Extract the (x, y) coordinate from the center of the cell holding the provided text.  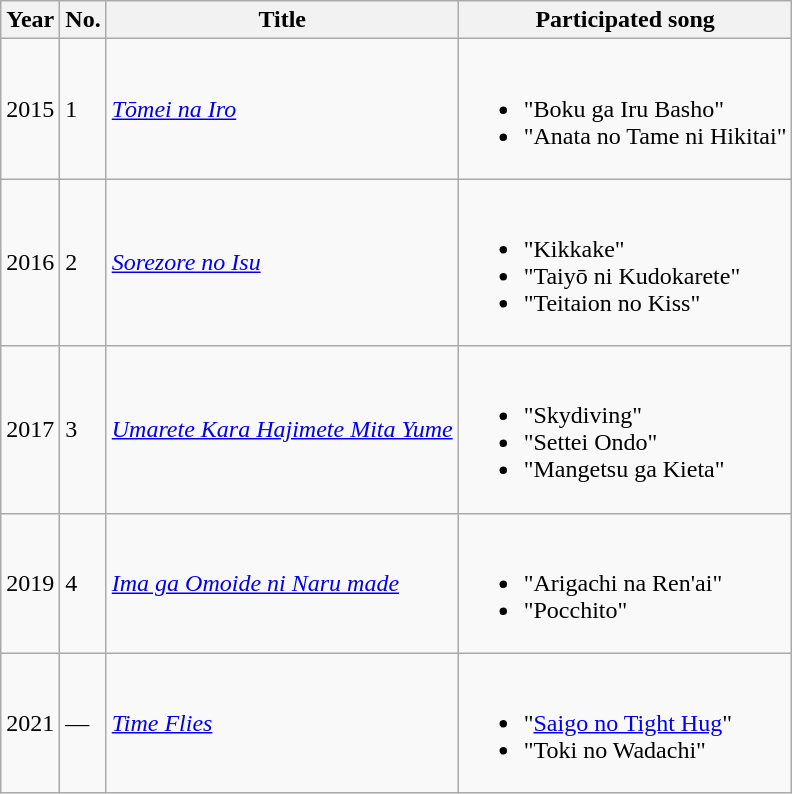
1 (83, 109)
Participated song (625, 20)
Time Flies (282, 723)
2 (83, 262)
2015 (30, 109)
"Boku ga Iru Basho""Anata no Tame ni Hikitai" (625, 109)
Sorezore no Isu (282, 262)
No. (83, 20)
Year (30, 20)
2016 (30, 262)
Tōmei na Iro (282, 109)
2021 (30, 723)
4 (83, 583)
Title (282, 20)
3 (83, 430)
"Saigo no Tight Hug" "Toki no Wadachi" (625, 723)
"Skydiving""Settei Ondo""Mangetsu ga Kieta" (625, 430)
Ima ga Omoide ni Naru made (282, 583)
"Arigachi na Ren'ai""Pocchito" (625, 583)
"Kikkake""Taiyō ni Kudokarete""Teitaion no Kiss" (625, 262)
2017 (30, 430)
— (83, 723)
2019 (30, 583)
Umarete Kara Hajimete Mita Yume (282, 430)
